Search for the cell housing the specified text and yield its [X, Y] center coordinate. 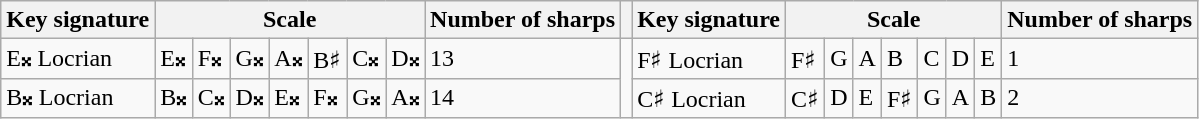
B𝄪 Locrian [78, 98]
1 [1100, 59]
E𝄪 Locrian [78, 59]
14 [523, 98]
B𝄪 [174, 98]
2 [1100, 98]
C [932, 59]
B♯ [328, 59]
C♯ Locrian [709, 98]
13 [523, 59]
C♯ [806, 98]
F♯ Locrian [709, 59]
